Output the [x, y] coordinate of the center of the cell containing the given text.  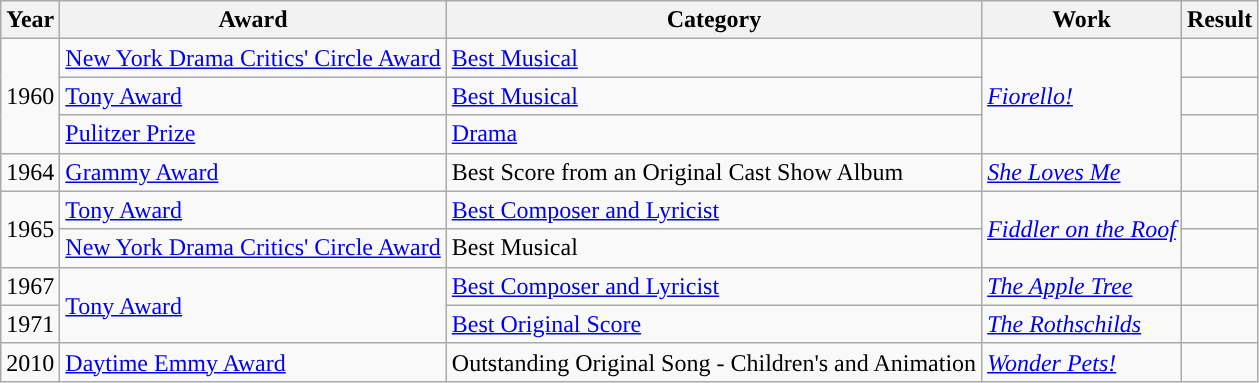
1971 [30, 324]
1960 [30, 96]
Category [714, 20]
Fiddler on the Roof [1082, 229]
Best Score from an Original Cast Show Album [714, 172]
Year [30, 20]
1964 [30, 172]
1967 [30, 286]
She Loves Me [1082, 172]
Pulitzer Prize [253, 134]
Wonder Pets! [1082, 362]
2010 [30, 362]
Fiorello! [1082, 96]
Drama [714, 134]
Daytime Emmy Award [253, 362]
The Rothschilds [1082, 324]
Best Original Score [714, 324]
The Apple Tree [1082, 286]
Result [1219, 20]
Work [1082, 20]
Outstanding Original Song - Children's and Animation [714, 362]
1965 [30, 229]
Award [253, 20]
Grammy Award [253, 172]
